Identify which cell holds the provided text, then report its [x, y] central coordinate. 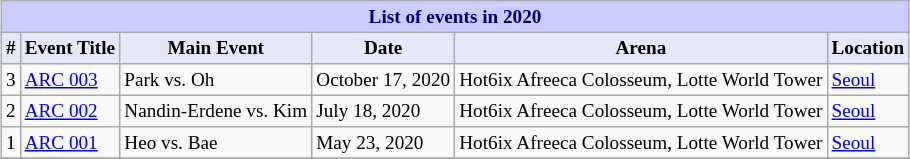
Event Title [70, 48]
July 18, 2020 [384, 111]
# [10, 48]
2 [10, 111]
1 [10, 143]
ARC 002 [70, 111]
Main Event [216, 48]
October 17, 2020 [384, 80]
Heo vs. Bae [216, 143]
Nandin-Erdene vs. Kim [216, 111]
Date [384, 48]
Park vs. Oh [216, 80]
List of events in 2020 [454, 17]
ARC 003 [70, 80]
Location [868, 48]
May 23, 2020 [384, 143]
3 [10, 80]
ARC 001 [70, 143]
Arena [641, 48]
